For the text-containing cell, return its midpoint in [x, y] coordinate format. 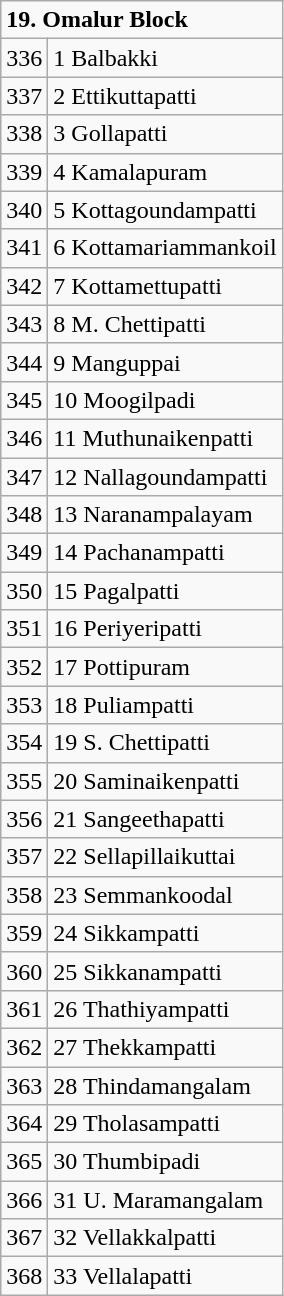
349 [24, 553]
15 Pagalpatti [165, 591]
17 Pottipuram [165, 667]
21 Sangeethapatti [165, 819]
353 [24, 705]
5 Kottagoundampatti [165, 210]
22 Sellapillaikuttai [165, 857]
7 Kottamettupatti [165, 286]
340 [24, 210]
359 [24, 933]
27 Thekkampatti [165, 1047]
336 [24, 58]
8 M. Chettipatti [165, 324]
3 Gollapatti [165, 134]
33 Vellalapatti [165, 1276]
352 [24, 667]
356 [24, 819]
4 Kamalapuram [165, 172]
368 [24, 1276]
350 [24, 591]
357 [24, 857]
29 Tholasampatti [165, 1124]
364 [24, 1124]
24 Sikkampatti [165, 933]
347 [24, 477]
351 [24, 629]
338 [24, 134]
19. Omalur Block [142, 20]
365 [24, 1162]
358 [24, 895]
361 [24, 1009]
10 Moogilpadi [165, 400]
2 Ettikuttapatti [165, 96]
341 [24, 248]
19 S. Chettipatti [165, 743]
367 [24, 1238]
348 [24, 515]
360 [24, 971]
345 [24, 400]
362 [24, 1047]
363 [24, 1085]
355 [24, 781]
6 Kottamariammankoil [165, 248]
9 Manguppai [165, 362]
342 [24, 286]
366 [24, 1200]
25 Sikkanampatti [165, 971]
30 Thumbipadi [165, 1162]
339 [24, 172]
20 Saminaikenpatti [165, 781]
16 Periyeripatti [165, 629]
23 Semmankoodal [165, 895]
28 Thindamangalam [165, 1085]
11 Muthunaikenpatti [165, 438]
31 U. Maramangalam [165, 1200]
13 Naranampalayam [165, 515]
26 Thathiyampatti [165, 1009]
14 Pachanampatti [165, 553]
1 Balbakki [165, 58]
12 Nallagoundampatti [165, 477]
344 [24, 362]
32 Vellakkalpatti [165, 1238]
354 [24, 743]
18 Puliampatti [165, 705]
346 [24, 438]
337 [24, 96]
343 [24, 324]
